Return [x, y] of the center of cell containing provided text 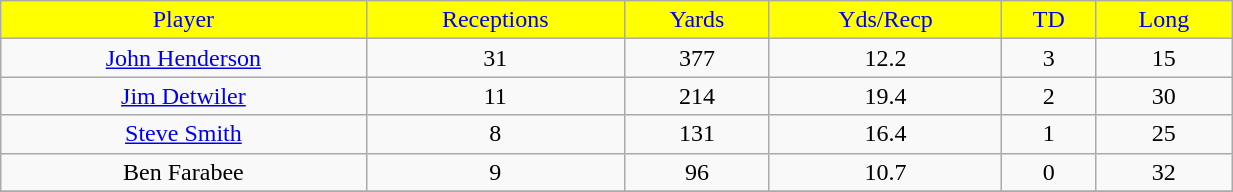
3 [1050, 58]
25 [1164, 134]
11 [495, 96]
Yards [698, 20]
Ben Farabee [184, 172]
0 [1050, 172]
Yds/Recp [885, 20]
8 [495, 134]
12.2 [885, 58]
131 [698, 134]
214 [698, 96]
John Henderson [184, 58]
1 [1050, 134]
31 [495, 58]
Long [1164, 20]
9 [495, 172]
TD [1050, 20]
15 [1164, 58]
Jim Detwiler [184, 96]
Receptions [495, 20]
2 [1050, 96]
19.4 [885, 96]
Steve Smith [184, 134]
Player [184, 20]
377 [698, 58]
32 [1164, 172]
10.7 [885, 172]
16.4 [885, 134]
30 [1164, 96]
96 [698, 172]
